Search for the cell housing the specified text and yield its (x, y) center coordinate. 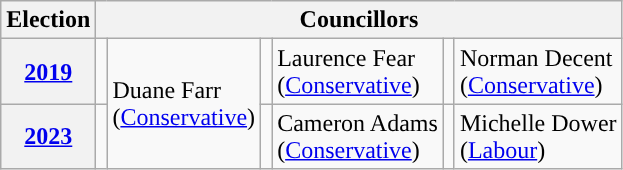
Duane Farr(Conservative) (184, 104)
Councillors (359, 20)
2023 (48, 136)
Norman Decent(Conservative) (538, 72)
2019 (48, 72)
Laurence Fear(Conservative) (358, 72)
Cameron Adams(Conservative) (358, 136)
Michelle Dower(Labour) (538, 136)
Election (48, 20)
